Provide the [x, y] coordinate of the cell's center where the given text is located.  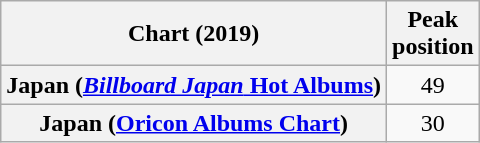
Peakposition [433, 34]
Japan (Oricon Albums Chart) [194, 123]
Chart (2019) [194, 34]
30 [433, 123]
Japan (Billboard Japan Hot Albums) [194, 85]
49 [433, 85]
